For the text-containing cell, return its midpoint in (X, Y) coordinate format. 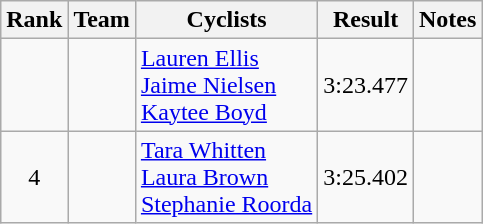
Tara WhittenLaura BrownStephanie Roorda (226, 177)
Cyclists (226, 20)
3:23.477 (366, 85)
4 (34, 177)
Lauren EllisJaime NielsenKaytee Boyd (226, 85)
Result (366, 20)
Rank (34, 20)
3:25.402 (366, 177)
Notes (447, 20)
Team (102, 20)
